Detect which cell encompasses the target text, then output its (x, y) center coordinate. 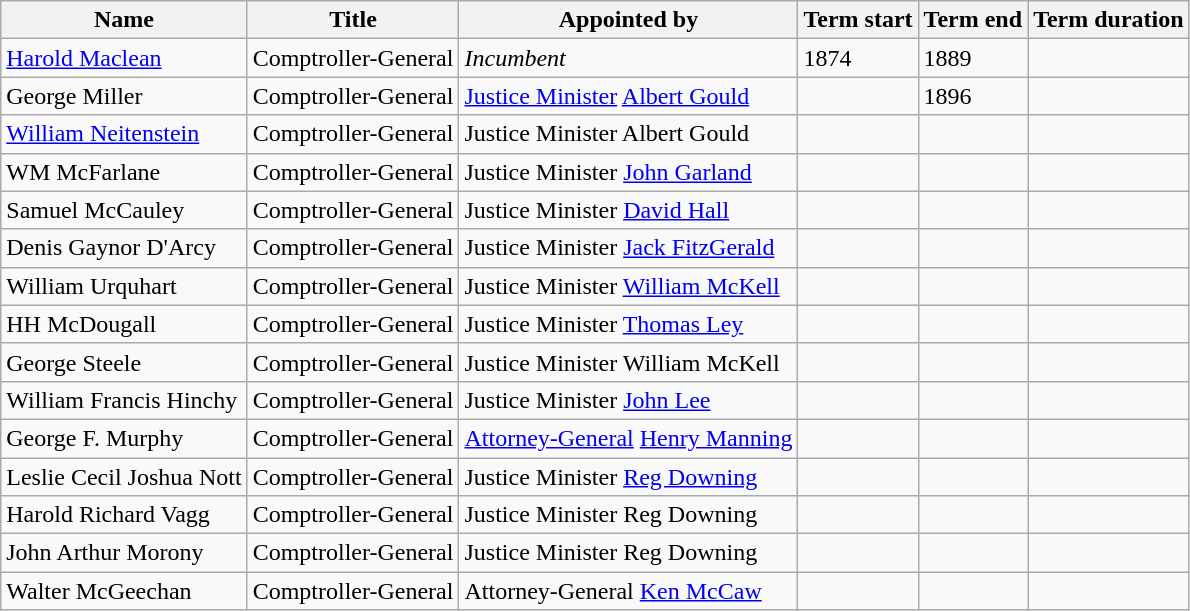
Appointed by (628, 20)
Attorney-General Ken McCaw (628, 591)
Title (353, 20)
Justice Minister Thomas Ley (628, 324)
Term start (858, 20)
Term end (973, 20)
Leslie Cecil Joshua Nott (124, 477)
1896 (973, 96)
George F. Murphy (124, 438)
Justice Minister John Lee (628, 400)
Incumbent (628, 58)
1874 (858, 58)
Justice Minister David Hall (628, 210)
Walter McGeechan (124, 591)
WM McFarlane (124, 172)
William Francis Hinchy (124, 400)
John Arthur Morony (124, 553)
Harold Richard Vagg (124, 515)
HH McDougall (124, 324)
Name (124, 20)
Term duration (1109, 20)
William Neitenstein (124, 134)
Denis Gaynor D'Arcy (124, 248)
1889 (973, 58)
William Urquhart (124, 286)
Samuel McCauley (124, 210)
Harold Maclean (124, 58)
Justice Minister Jack FitzGerald (628, 248)
Attorney-General Henry Manning (628, 438)
George Steele (124, 362)
Justice Minister John Garland (628, 172)
George Miller (124, 96)
